From the cell containing the given text, extract its center point as (X, Y) coordinate. 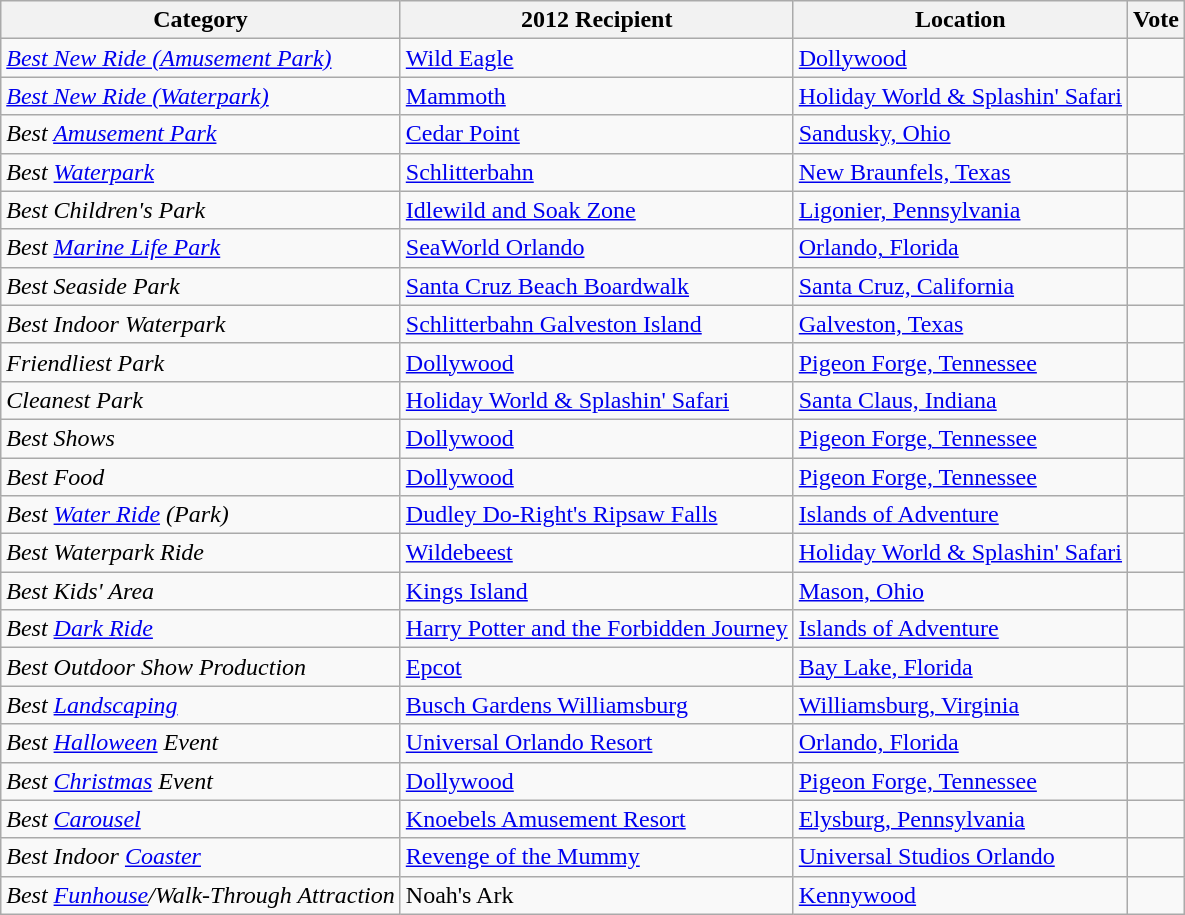
Kings Island (596, 591)
Location (960, 20)
Best Outdoor Show Production (201, 667)
Category (201, 20)
Schlitterbahn (596, 172)
Best Food (201, 477)
Revenge of the Mummy (596, 857)
Universal Studios Orlando (960, 857)
Best Children's Park (201, 210)
Best Waterpark Ride (201, 553)
Best Dark Ride (201, 629)
2012 Recipient (596, 20)
Mason, Ohio (960, 591)
Cedar Point (596, 134)
Wild Eagle (596, 58)
Dudley Do-Right's Ripsaw Falls (596, 515)
Best Seaside Park (201, 286)
Universal Orlando Resort (596, 743)
Cleanest Park (201, 400)
Busch Gardens Williamsburg (596, 705)
Best Marine Life Park (201, 248)
Santa Cruz Beach Boardwalk (596, 286)
Best Kids' Area (201, 591)
New Braunfels, Texas (960, 172)
Best Water Ride (Park) (201, 515)
Mammoth (596, 96)
Friendliest Park (201, 362)
Best Indoor Coaster (201, 857)
Galveston, Texas (960, 324)
Vote (1156, 20)
Elysburg, Pennsylvania (960, 819)
Best Landscaping (201, 705)
Williamsburg, Virginia (960, 705)
Wildebeest (596, 553)
Best Halloween Event (201, 743)
Best Carousel (201, 819)
Best Amusement Park (201, 134)
Best New Ride (Amusement Park) (201, 58)
Best New Ride (Waterpark) (201, 96)
Sandusky, Ohio (960, 134)
Best Christmas Event (201, 781)
Santa Claus, Indiana (960, 400)
Santa Cruz, California (960, 286)
Bay Lake, Florida (960, 667)
Schlitterbahn Galveston Island (596, 324)
Epcot (596, 667)
Best Waterpark (201, 172)
Ligonier, Pennsylvania (960, 210)
Noah's Ark (596, 895)
Knoebels Amusement Resort (596, 819)
Best Funhouse/Walk-Through Attraction (201, 895)
Best Indoor Waterpark (201, 324)
SeaWorld Orlando (596, 248)
Kennywood (960, 895)
Idlewild and Soak Zone (596, 210)
Harry Potter and the Forbidden Journey (596, 629)
Best Shows (201, 438)
